Extract the (X, Y) coordinate from the center of the cell holding the provided text.  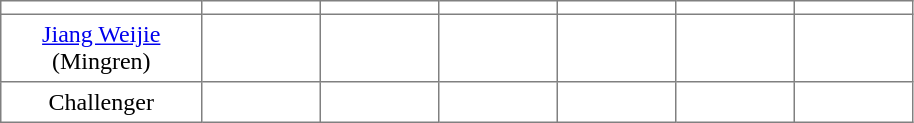
Challenger (102, 102)
Jiang Weijie (Mingren) (102, 48)
